Locate the cell with the specified text and output its [x, y] center coordinate. 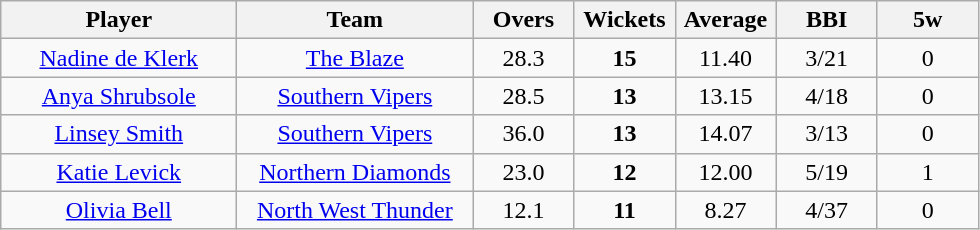
23.0 [524, 172]
3/21 [826, 58]
The Blaze [355, 58]
Linsey Smith [119, 134]
Northern Diamonds [355, 172]
3/13 [826, 134]
5w [928, 20]
Team [355, 20]
11.40 [726, 58]
1 [928, 172]
Overs [524, 20]
11 [624, 210]
4/37 [826, 210]
13.15 [726, 96]
12.00 [726, 172]
4/18 [826, 96]
36.0 [524, 134]
5/19 [826, 172]
Player [119, 20]
Anya Shrubsole [119, 96]
12.1 [524, 210]
12 [624, 172]
Wickets [624, 20]
Nadine de Klerk [119, 58]
BBI [826, 20]
14.07 [726, 134]
North West Thunder [355, 210]
28.5 [524, 96]
28.3 [524, 58]
Olivia Bell [119, 210]
Katie Levick [119, 172]
Average [726, 20]
15 [624, 58]
8.27 [726, 210]
